Find where the given text appears and provide that cell's center as [X, Y] coordinate. 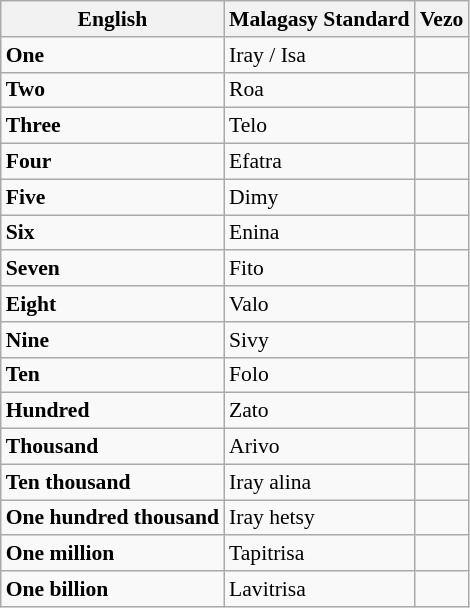
Ten [112, 375]
Five [112, 197]
Efatra [320, 162]
Iray alina [320, 482]
One [112, 55]
Valo [320, 304]
Thousand [112, 447]
Roa [320, 90]
Dimy [320, 197]
One billion [112, 589]
Zato [320, 411]
One hundred thousand [112, 518]
Vezo [442, 19]
Folo [320, 375]
Lavitrisa [320, 589]
Four [112, 162]
Malagasy Standard [320, 19]
Hundred [112, 411]
Iray / Isa [320, 55]
Telo [320, 126]
Seven [112, 269]
Two [112, 90]
Six [112, 233]
Ten thousand [112, 482]
Arivo [320, 447]
Eight [112, 304]
Sivy [320, 340]
Three [112, 126]
Nine [112, 340]
English [112, 19]
Enina [320, 233]
One million [112, 554]
Iray hetsy [320, 518]
Tapitrisa [320, 554]
Fito [320, 269]
